Return the (X, Y) coordinate for the center point of the cell that contains the specified text.  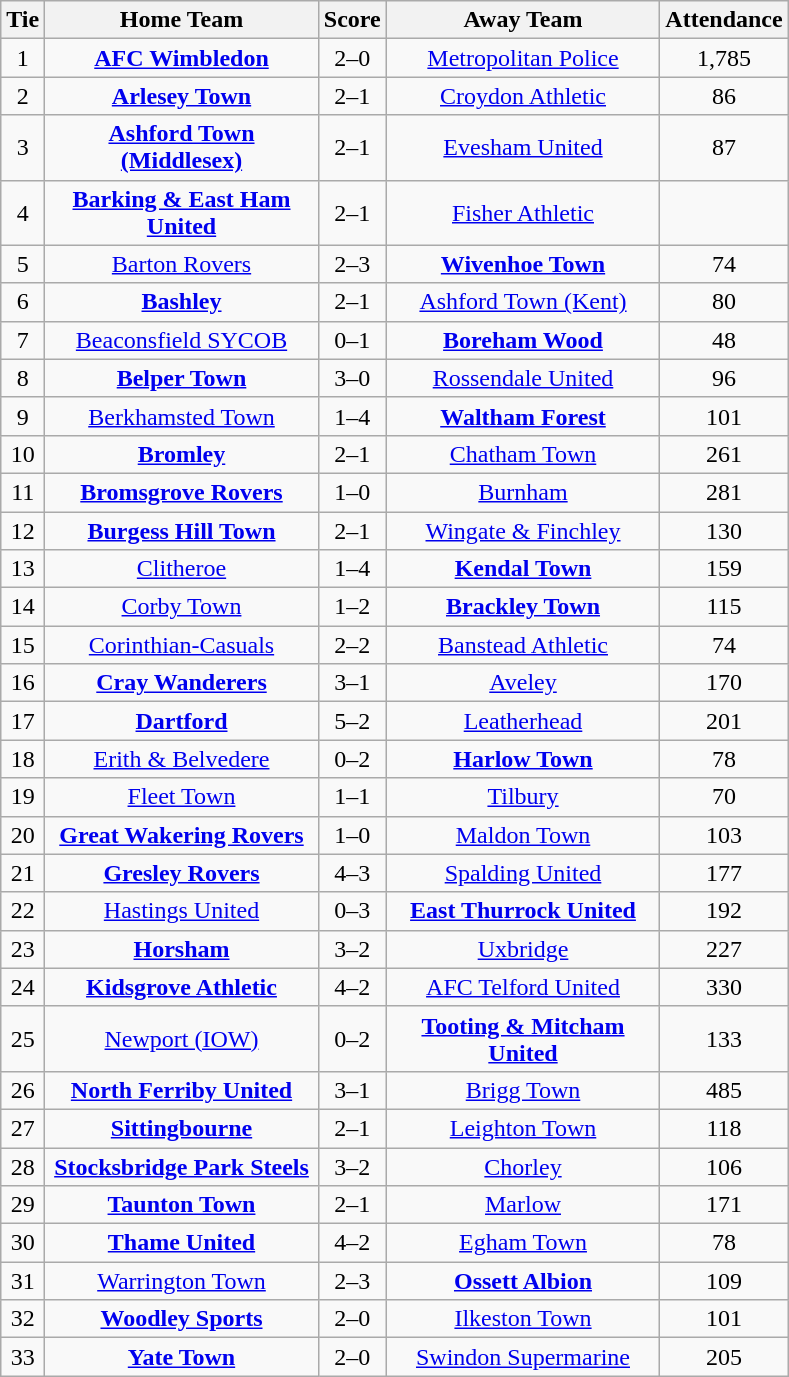
Bromley (182, 454)
24 (23, 987)
Newport (IOW) (182, 1038)
Taunton Town (182, 1205)
Corinthian-Casuals (182, 645)
Egham Town (523, 1243)
96 (724, 378)
48 (724, 340)
AFC Telford United (523, 987)
Chatham Town (523, 454)
Erith & Belvedere (182, 759)
Kidsgrove Athletic (182, 987)
87 (724, 148)
Ossett Albion (523, 1281)
32 (23, 1319)
159 (724, 569)
118 (724, 1128)
Chorley (523, 1167)
115 (724, 607)
4–3 (352, 873)
29 (23, 1205)
13 (23, 569)
2–2 (352, 645)
Bromsgrove Rovers (182, 492)
11 (23, 492)
Croydon Athletic (523, 96)
20 (23, 835)
AFC Wimbledon (182, 58)
22 (23, 911)
East Thurrock United (523, 911)
Waltham Forest (523, 416)
Warrington Town (182, 1281)
Uxbridge (523, 949)
Boreham Wood (523, 340)
103 (724, 835)
Fisher Athletic (523, 212)
177 (724, 873)
12 (23, 531)
0–1 (352, 340)
Leatherhead (523, 721)
1 (23, 58)
Score (352, 20)
10 (23, 454)
27 (23, 1128)
Brackley Town (523, 607)
5 (23, 264)
28 (23, 1167)
9 (23, 416)
Burgess Hill Town (182, 531)
Marlow (523, 1205)
Gresley Rovers (182, 873)
14 (23, 607)
Wivenhoe Town (523, 264)
70 (724, 797)
Horsham (182, 949)
109 (724, 1281)
30 (23, 1243)
Fleet Town (182, 797)
Berkhamsted Town (182, 416)
Kendal Town (523, 569)
Beaconsfield SYCOB (182, 340)
Stocksbridge Park Steels (182, 1167)
25 (23, 1038)
281 (724, 492)
Metropolitan Police (523, 58)
Barton Rovers (182, 264)
1–1 (352, 797)
21 (23, 873)
19 (23, 797)
Tie (23, 20)
80 (724, 302)
1–2 (352, 607)
Attendance (724, 20)
5–2 (352, 721)
8 (23, 378)
Burnham (523, 492)
330 (724, 987)
Tooting & Mitcham United (523, 1038)
170 (724, 683)
Banstead Athletic (523, 645)
Evesham United (523, 148)
133 (724, 1038)
Tilbury (523, 797)
Arlesey Town (182, 96)
Sittingbourne (182, 1128)
Corby Town (182, 607)
261 (724, 454)
171 (724, 1205)
33 (23, 1357)
Ashford Town (Kent) (523, 302)
Dartford (182, 721)
0–3 (352, 911)
7 (23, 340)
Spalding United (523, 873)
Ashford Town (Middlesex) (182, 148)
Barking & East Ham United (182, 212)
106 (724, 1167)
Harlow Town (523, 759)
Wingate & Finchley (523, 531)
Great Wakering Rovers (182, 835)
North Ferriby United (182, 1090)
Swindon Supermarine (523, 1357)
31 (23, 1281)
15 (23, 645)
3–0 (352, 378)
Brigg Town (523, 1090)
485 (724, 1090)
2 (23, 96)
Maldon Town (523, 835)
Rossendale United (523, 378)
Yate Town (182, 1357)
205 (724, 1357)
6 (23, 302)
Ilkeston Town (523, 1319)
4 (23, 212)
Aveley (523, 683)
Cray Wanderers (182, 683)
Home Team (182, 20)
Belper Town (182, 378)
Woodley Sports (182, 1319)
Away Team (523, 20)
16 (23, 683)
Hastings United (182, 911)
Clitheroe (182, 569)
23 (23, 949)
26 (23, 1090)
201 (724, 721)
17 (23, 721)
18 (23, 759)
192 (724, 911)
Bashley (182, 302)
86 (724, 96)
130 (724, 531)
Leighton Town (523, 1128)
Thame United (182, 1243)
1,785 (724, 58)
3 (23, 148)
227 (724, 949)
